Return (x, y) of the center of cell containing provided text 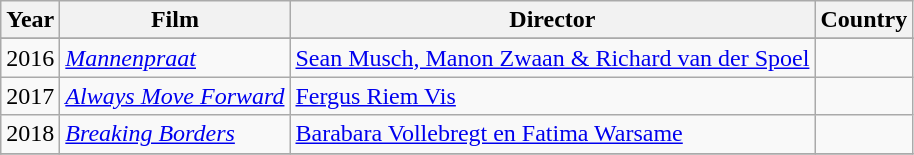
2016 (30, 58)
Sean Musch, Manon Zwaan & Richard van der Spoel (552, 58)
Director (552, 20)
Fergus Riem Vis (552, 96)
Barabara Vollebregt en Fatima Warsame (552, 134)
2017 (30, 96)
Breaking Borders (175, 134)
2018 (30, 134)
Always Move Forward (175, 96)
Year (30, 20)
Film (175, 20)
Country (864, 20)
Mannenpraat (175, 58)
